Locate the cell with the specified text and output its [x, y] center coordinate. 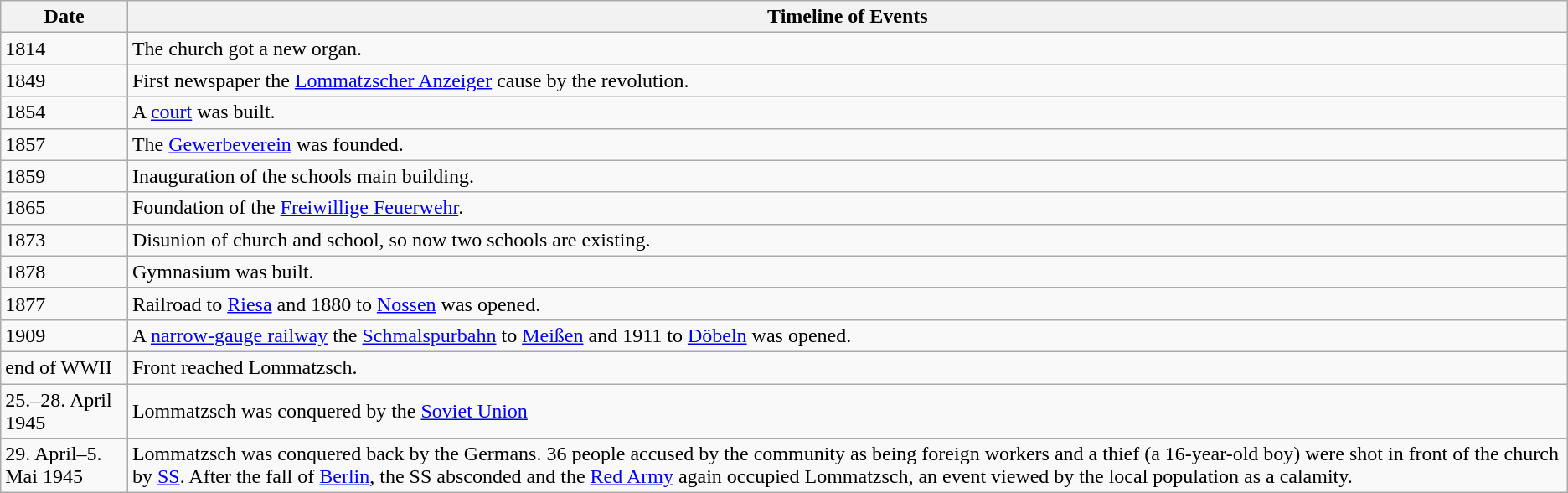
Lommatzsch was conquered by the Soviet Union [848, 411]
Inauguration of the schools main building. [848, 176]
1865 [64, 208]
1873 [64, 240]
Front reached Lommatzsch. [848, 367]
A narrow-gauge railway the Schmalspurbahn to Meißen and 1911 to Döbeln was opened. [848, 335]
1814 [64, 49]
1877 [64, 304]
Date [64, 17]
1854 [64, 112]
A court was built. [848, 112]
1857 [64, 144]
The church got a new organ. [848, 49]
1909 [64, 335]
Foundation of the Freiwillige Feuerwehr. [848, 208]
Disunion of church and school, so now two schools are existing. [848, 240]
Gymnasium was built. [848, 272]
First newspaper the Lommatzscher Anzeiger cause by the revolution. [848, 80]
1849 [64, 80]
1878 [64, 272]
Railroad to Riesa and 1880 to Nossen was opened. [848, 304]
29. April–5. Mai 1945 [64, 466]
25.–28. April 1945 [64, 411]
Timeline of Events [848, 17]
end of WWII [64, 367]
The Gewerbeverein was founded. [848, 144]
1859 [64, 176]
